Extract the [X, Y] coordinate from the center of the cell holding the provided text.  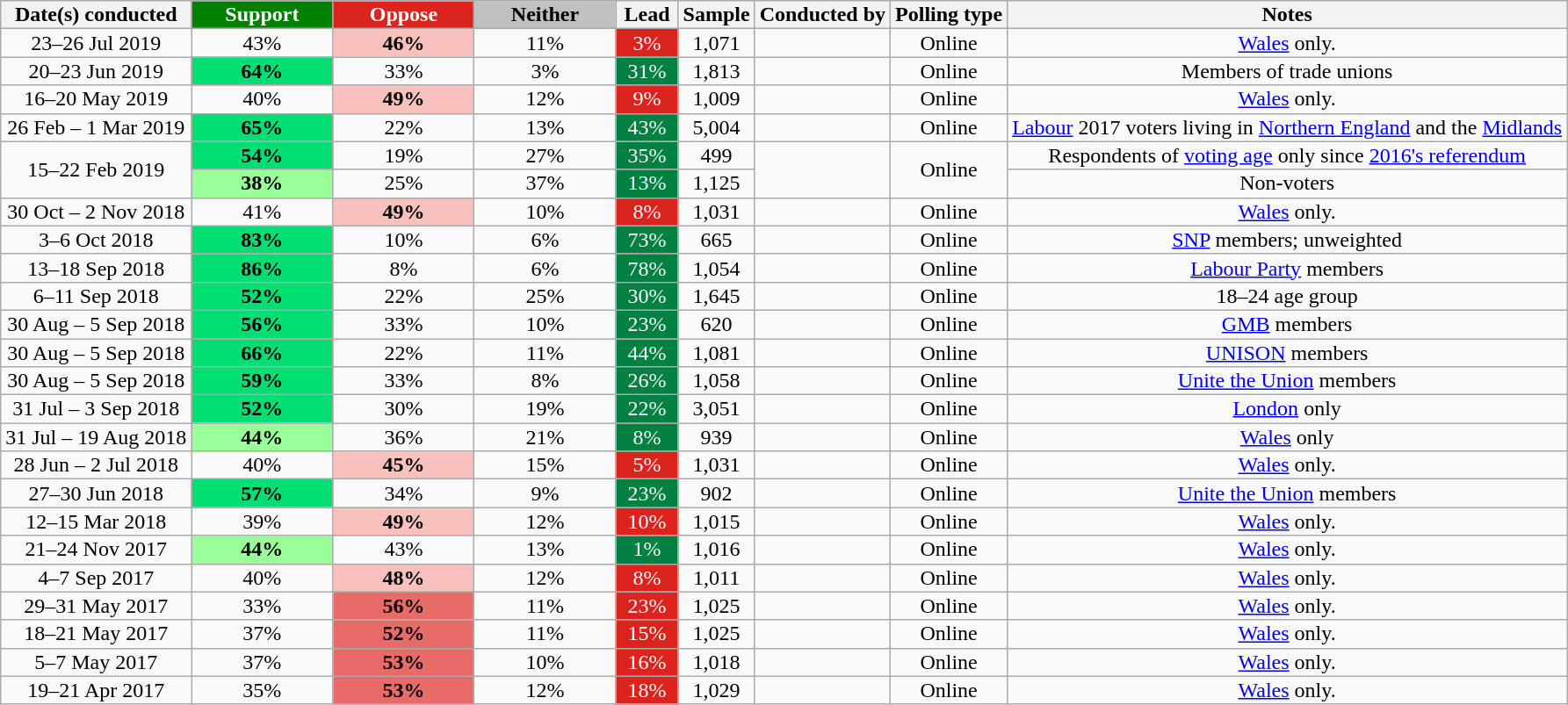
15–22 Feb 2019 [97, 169]
Respondents of voting age only since 2016's referendum [1288, 155]
86% [262, 268]
Support [262, 15]
30 Oct – 2 Nov 2018 [97, 212]
1,016 [717, 550]
57% [262, 493]
5% [647, 465]
59% [262, 381]
27% [545, 155]
48% [404, 578]
4–7 Sep 2017 [97, 578]
1,018 [717, 662]
18–21 May 2017 [97, 634]
1,125 [717, 183]
Polling type [949, 15]
28 Jun – 2 Jul 2018 [97, 465]
27–30 Jun 2018 [97, 493]
Notes [1288, 15]
3–6 Oct 2018 [97, 240]
Sample [717, 15]
21–24 Nov 2017 [97, 550]
73% [647, 240]
66% [262, 353]
16% [647, 662]
SNP members; unweighted [1288, 240]
13–18 Sep 2018 [97, 268]
1,813 [717, 71]
5,004 [717, 127]
Members of trade unions [1288, 71]
5–7 May 2017 [97, 662]
18% [647, 690]
Conducted by [822, 15]
Wales only [1288, 437]
29–31 May 2017 [97, 606]
UNISON members [1288, 353]
Oppose [404, 15]
Lead [647, 15]
12–15 Mar 2018 [97, 522]
65% [262, 127]
26 Feb – 1 Mar 2019 [97, 127]
31% [647, 71]
1,011 [717, 578]
London only [1288, 409]
620 [717, 324]
902 [717, 493]
1,015 [717, 522]
20–23 Jun 2019 [97, 71]
83% [262, 240]
1,645 [717, 296]
45% [404, 465]
499 [717, 155]
GMB members [1288, 324]
Labour Party members [1288, 268]
46% [404, 43]
19–21 Apr 2017 [97, 690]
36% [404, 437]
26% [647, 381]
34% [404, 493]
Labour 2017 voters living in Northern England and the Midlands [1288, 127]
Non-voters [1288, 183]
1,058 [717, 381]
939 [717, 437]
Neither [545, 15]
31 Jul – 19 Aug 2018 [97, 437]
1,081 [717, 353]
1% [647, 550]
1,029 [717, 690]
64% [262, 71]
665 [717, 240]
16–20 May 2019 [97, 99]
6–11 Sep 2018 [97, 296]
54% [262, 155]
18–24 age group [1288, 296]
31 Jul – 3 Sep 2018 [97, 409]
39% [262, 522]
38% [262, 183]
1,054 [717, 268]
78% [647, 268]
3,051 [717, 409]
21% [545, 437]
41% [262, 212]
1,071 [717, 43]
1,009 [717, 99]
23–26 Jul 2019 [97, 43]
Date(s) conducted [97, 15]
